Capture the cell that displays the provided text and extract its (X, Y) central coordinate. 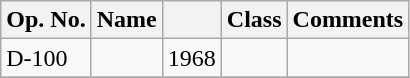
1968 (192, 58)
D-100 (46, 58)
Comments (348, 20)
Name (126, 20)
Op. No. (46, 20)
Class (254, 20)
